Return (X, Y) of the center of cell containing provided text 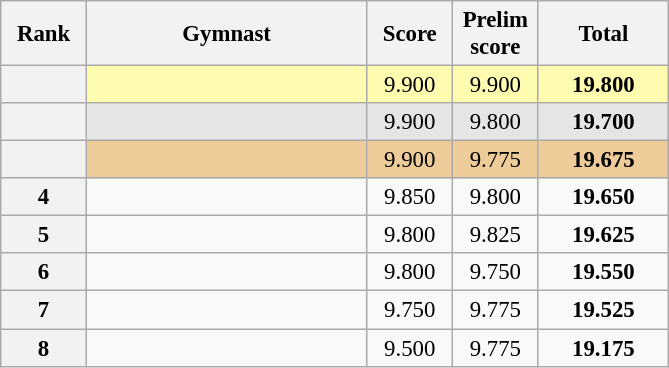
19.625 (604, 235)
9.825 (496, 235)
19.800 (604, 85)
Total (604, 34)
6 (44, 273)
8 (44, 348)
19.550 (604, 273)
19.175 (604, 348)
9.500 (410, 348)
19.525 (604, 310)
Rank (44, 34)
Prelim score (496, 34)
5 (44, 235)
9.850 (410, 197)
4 (44, 197)
Score (410, 34)
19.675 (604, 160)
7 (44, 310)
19.650 (604, 197)
19.700 (604, 122)
Gymnast (226, 34)
